Determine the (x, y) coordinate at the center of the cell enclosing the given text.  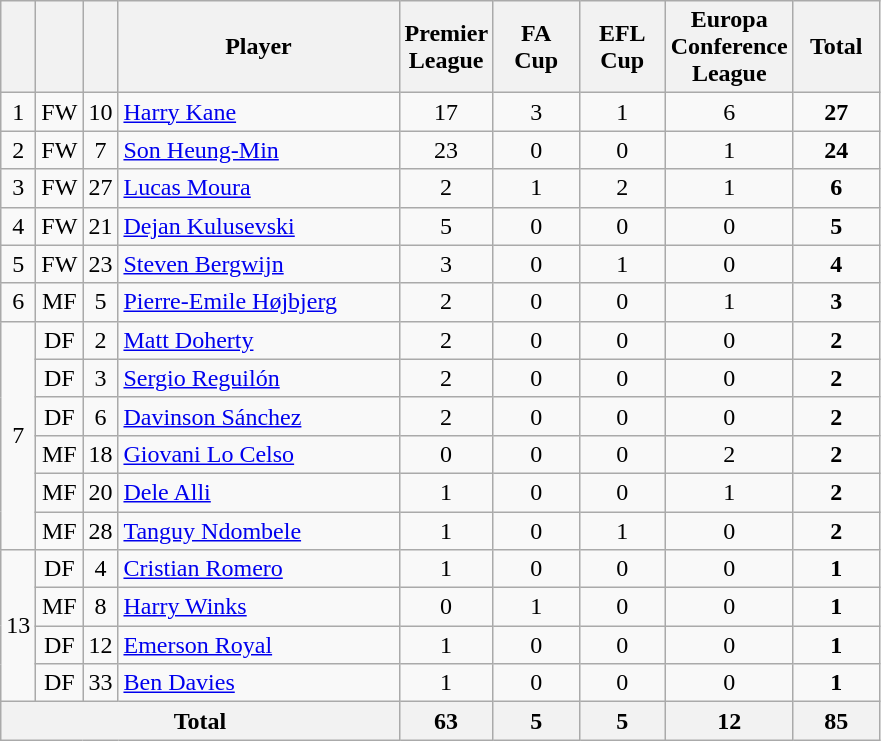
Harry Winks (258, 607)
Europa Conference League (729, 47)
Giovani Lo Celso (258, 454)
Player (258, 47)
EFL Cup (622, 47)
8 (100, 607)
17 (446, 112)
Ben Davies (258, 683)
Matt Doherty (258, 340)
Lucas Moura (258, 188)
Pierre-Emile Højbjerg (258, 302)
Davinson Sánchez (258, 416)
Dejan Kulusevski (258, 226)
Dele Alli (258, 492)
13 (18, 626)
Cristian Romero (258, 569)
21 (100, 226)
33 (100, 683)
24 (836, 150)
Premier League (446, 47)
Sergio Reguilón (258, 378)
FA Cup (536, 47)
Steven Bergwijn (258, 264)
63 (446, 721)
20 (100, 492)
28 (100, 531)
Tanguy Ndombele (258, 531)
Son Heung-Min (258, 150)
85 (836, 721)
Emerson Royal (258, 645)
18 (100, 454)
Harry Kane (258, 112)
10 (100, 112)
